Pinpoint the cell where the given text exists, returning its (x, y) midpoint coordinate. 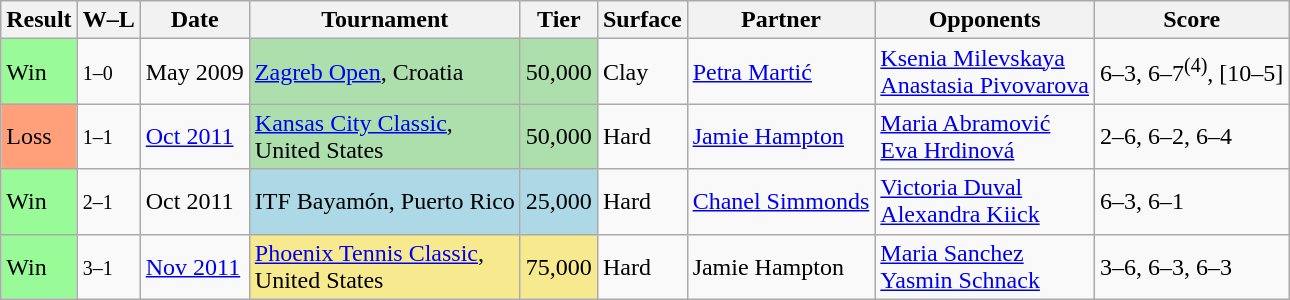
Maria Abramović Eva Hrdinová (985, 136)
Nov 2011 (194, 266)
25,000 (558, 202)
Loss (39, 136)
1–0 (108, 72)
W–L (108, 20)
Chanel Simmonds (781, 202)
3–6, 6–3, 6–3 (1192, 266)
Zagreb Open, Croatia (384, 72)
Tournament (384, 20)
2–6, 6–2, 6–4 (1192, 136)
6–3, 6–1 (1192, 202)
Result (39, 20)
May 2009 (194, 72)
3–1 (108, 266)
ITF Bayamón, Puerto Rico (384, 202)
Ksenia Milevskaya Anastasia Pivovarova (985, 72)
Opponents (985, 20)
Petra Martić (781, 72)
Tier (558, 20)
Victoria Duval Alexandra Kiick (985, 202)
1–1 (108, 136)
Partner (781, 20)
Surface (642, 20)
6–3, 6–7(4), [10–5] (1192, 72)
Phoenix Tennis Classic, United States (384, 266)
Score (1192, 20)
75,000 (558, 266)
Maria Sanchez Yasmin Schnack (985, 266)
Date (194, 20)
Clay (642, 72)
Kansas City Classic, United States (384, 136)
2–1 (108, 202)
